Find where the given text appears and provide that cell's center as (X, Y) coordinate. 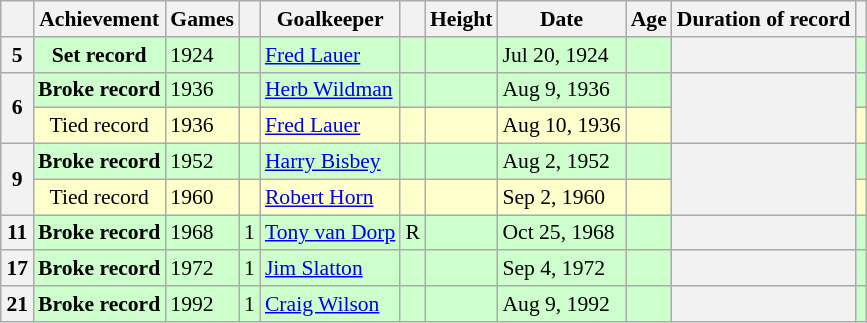
Craig Wilson (330, 304)
1960 (202, 197)
Achievement (99, 19)
Date (561, 19)
Aug 2, 1952 (561, 162)
Goalkeeper (330, 19)
Jim Slatton (330, 269)
1992 (202, 304)
Tony van Dorp (330, 233)
Sep 2, 1960 (561, 197)
Herb Wildman (330, 90)
R (412, 233)
9 (17, 180)
17 (17, 269)
11 (17, 233)
1952 (202, 162)
Set record (99, 55)
5 (17, 55)
Aug 9, 1992 (561, 304)
Aug 9, 1936 (561, 90)
1924 (202, 55)
Games (202, 19)
Harry Bisbey (330, 162)
Robert Horn (330, 197)
Duration of record (764, 19)
Jul 20, 1924 (561, 55)
Sep 4, 1972 (561, 269)
6 (17, 108)
Height (461, 19)
21 (17, 304)
Oct 25, 1968 (561, 233)
Age (649, 19)
1972 (202, 269)
Aug 10, 1936 (561, 126)
1968 (202, 233)
